Output the (x, y) coordinate of the center of the cell containing the given text.  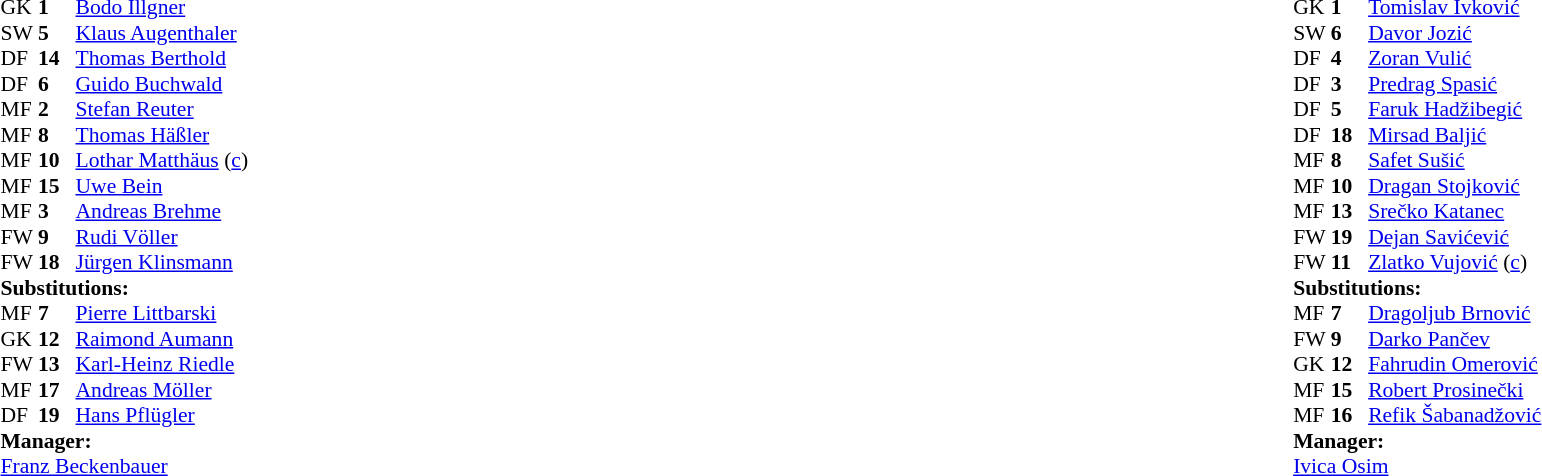
17 (57, 390)
4 (1350, 59)
Refik Šabanadžović (1454, 415)
11 (1350, 263)
Darko Pančev (1454, 339)
Klaus Augenthaler (162, 33)
Stefan Reuter (162, 109)
2 (57, 109)
Faruk Hadžibegić (1454, 109)
Karl-Heinz Riedle (162, 365)
Davor Jozić (1454, 33)
Hans Pflügler (162, 415)
Dejan Savićević (1454, 237)
Thomas Berthold (162, 59)
Zlatko Vujović (c) (1454, 263)
Pierre Littbarski (162, 313)
Lothar Matthäus (c) (162, 161)
Mirsad Baljić (1454, 135)
Jürgen Klinsmann (162, 263)
Rudi Völler (162, 237)
Fahrudin Omerović (1454, 365)
Andreas Brehme (162, 211)
Uwe Bein (162, 186)
Raimond Aumann (162, 339)
Guido Buchwald (162, 84)
16 (1350, 415)
Andreas Möller (162, 390)
Dragoljub Brnović (1454, 313)
Dragan Stojković (1454, 186)
Thomas Häßler (162, 135)
14 (57, 59)
Robert Prosinečki (1454, 390)
Zoran Vulić (1454, 59)
Predrag Spasić (1454, 84)
Safet Sušić (1454, 161)
Srečko Katanec (1454, 211)
